Determine the [x, y] coordinate at the center of the cell enclosing the given text.  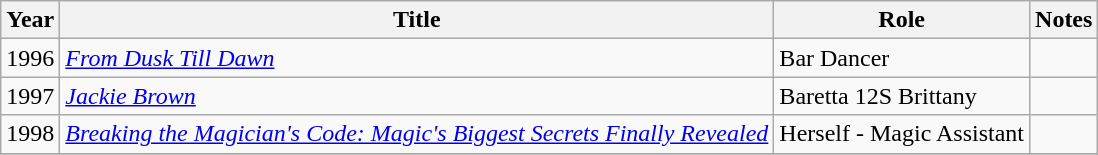
Notes [1064, 20]
Baretta 12S Brittany [902, 96]
Title [417, 20]
Bar Dancer [902, 58]
Role [902, 20]
Jackie Brown [417, 96]
Herself - Magic Assistant [902, 134]
1997 [30, 96]
From Dusk Till Dawn [417, 58]
Breaking the Magician's Code: Magic's Biggest Secrets Finally Revealed [417, 134]
Year [30, 20]
1996 [30, 58]
1998 [30, 134]
